Pinpoint the cell where the given text exists, returning its [x, y] midpoint coordinate. 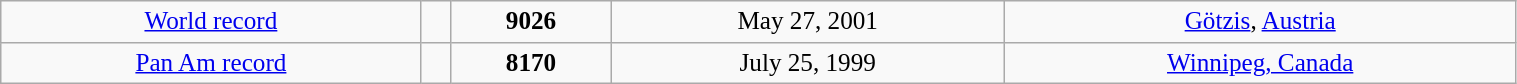
9026 [531, 22]
8170 [531, 63]
July 25, 1999 [808, 63]
Winnipeg, Canada [1260, 63]
World record [211, 22]
May 27, 2001 [808, 22]
Pan Am record [211, 63]
Götzis, Austria [1260, 22]
